Detect which cell encompasses the target text, then output its [x, y] center coordinate. 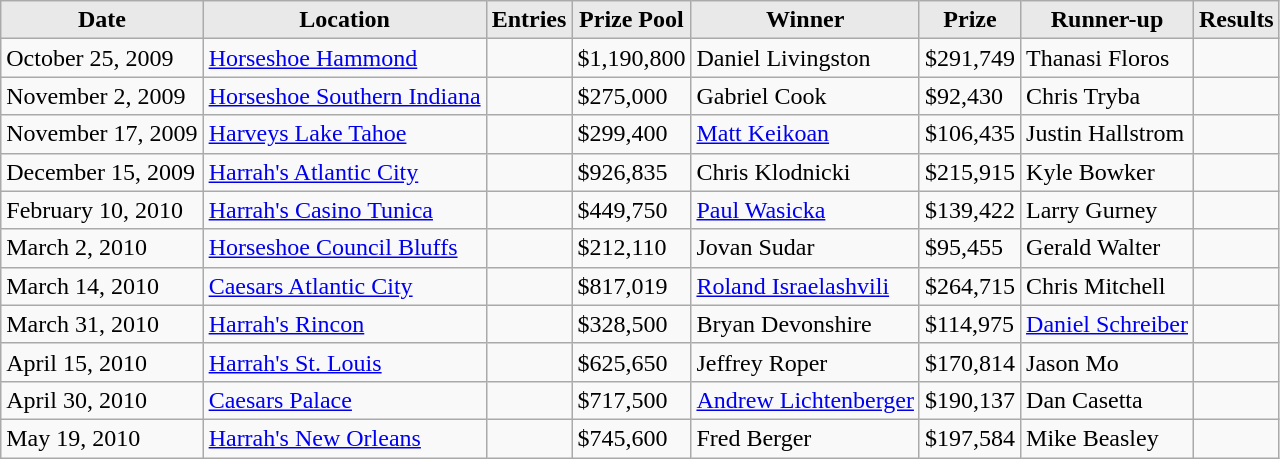
$95,455 [970, 248]
$190,137 [970, 400]
Jovan Sudar [806, 248]
Results [1237, 20]
March 31, 2010 [102, 324]
May 19, 2010 [102, 438]
$139,422 [970, 210]
Prize Pool [632, 20]
April 15, 2010 [102, 362]
Daniel Livingston [806, 58]
Chris Mitchell [1108, 286]
Date [102, 20]
Harrah's Atlantic City [344, 172]
November 17, 2009 [102, 134]
$197,584 [970, 438]
$1,190,800 [632, 58]
Mike Beasley [1108, 438]
Harrah's Casino Tunica [344, 210]
Gerald Walter [1108, 248]
$449,750 [632, 210]
Larry Gurney [1108, 210]
March 14, 2010 [102, 286]
Harveys Lake Tahoe [344, 134]
Paul Wasicka [806, 210]
April 30, 2010 [102, 400]
Chris Tryba [1108, 96]
$170,814 [970, 362]
Winner [806, 20]
October 25, 2009 [102, 58]
February 10, 2010 [102, 210]
Location [344, 20]
Runner-up [1108, 20]
Kyle Bowker [1108, 172]
March 2, 2010 [102, 248]
Gabriel Cook [806, 96]
$106,435 [970, 134]
$717,500 [632, 400]
$926,835 [632, 172]
$92,430 [970, 96]
Chris Klodnicki [806, 172]
$215,915 [970, 172]
$625,650 [632, 362]
Andrew Lichtenberger [806, 400]
Matt Keikoan [806, 134]
Justin Hallstrom [1108, 134]
$264,715 [970, 286]
Thanasi Floros [1108, 58]
$817,019 [632, 286]
$275,000 [632, 96]
$114,975 [970, 324]
Jason Mo [1108, 362]
Jeffrey Roper [806, 362]
$291,749 [970, 58]
Horseshoe Council Bluffs [344, 248]
Dan Casetta [1108, 400]
$299,400 [632, 134]
Daniel Schreiber [1108, 324]
Harrah's Rincon [344, 324]
Horseshoe Hammond [344, 58]
Caesars Atlantic City [344, 286]
Harrah's St. Louis [344, 362]
Horseshoe Southern Indiana [344, 96]
Harrah's New Orleans [344, 438]
Bryan Devonshire [806, 324]
Caesars Palace [344, 400]
Fred Berger [806, 438]
$745,600 [632, 438]
Entries [529, 20]
Prize [970, 20]
Roland Israelashvili [806, 286]
$212,110 [632, 248]
$328,500 [632, 324]
December 15, 2009 [102, 172]
November 2, 2009 [102, 96]
